Pinpoint the cell where the given text exists, returning its (X, Y) midpoint coordinate. 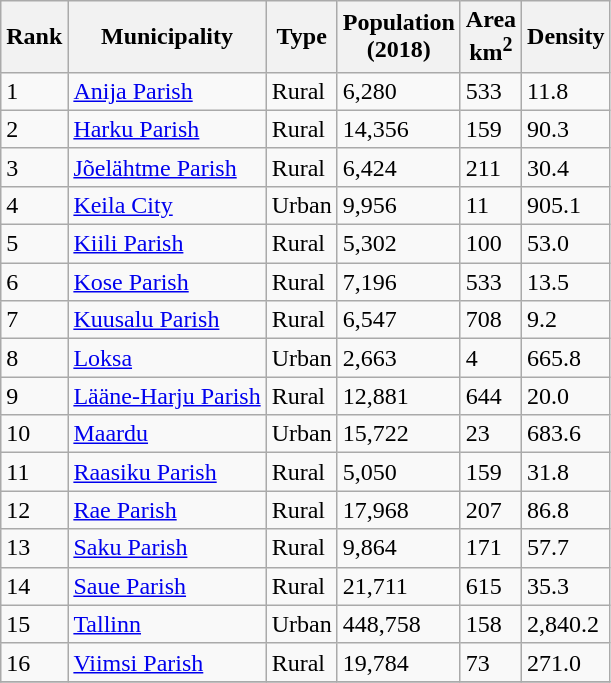
158 (490, 624)
14,356 (398, 129)
10 (34, 434)
5,050 (398, 472)
14 (34, 586)
9,956 (398, 205)
207 (490, 510)
6,280 (398, 91)
31.8 (566, 472)
Harku Parish (167, 129)
53.0 (566, 244)
Saue Parish (167, 586)
100 (490, 244)
30.4 (566, 167)
Type (302, 37)
Areakm2 (490, 37)
7,196 (398, 282)
13 (34, 548)
11.8 (566, 91)
Tallinn (167, 624)
90.3 (566, 129)
3 (34, 167)
905.1 (566, 205)
Municipality (167, 37)
35.3 (566, 586)
9.2 (566, 320)
615 (490, 586)
Viimsi Parish (167, 662)
Kiili Parish (167, 244)
271.0 (566, 662)
171 (490, 548)
Kuusalu Parish (167, 320)
8 (34, 358)
6,547 (398, 320)
57.7 (566, 548)
5 (34, 244)
Raasiku Parish (167, 472)
16 (34, 662)
644 (490, 396)
Loksa (167, 358)
19,784 (398, 662)
17,968 (398, 510)
683.6 (566, 434)
9 (34, 396)
448,758 (398, 624)
12 (34, 510)
86.8 (566, 510)
Lääne-Harju Parish (167, 396)
Keila City (167, 205)
Density (566, 37)
Population(2018) (398, 37)
73 (490, 662)
2 (34, 129)
23 (490, 434)
6 (34, 282)
12,881 (398, 396)
Anija Parish (167, 91)
211 (490, 167)
2,840.2 (566, 624)
Maardu (167, 434)
Saku Parish (167, 548)
21,711 (398, 586)
6,424 (398, 167)
1 (34, 91)
665.8 (566, 358)
5,302 (398, 244)
7 (34, 320)
Jõelähtme Parish (167, 167)
15 (34, 624)
15,722 (398, 434)
2,663 (398, 358)
Rae Parish (167, 510)
708 (490, 320)
20.0 (566, 396)
Rank (34, 37)
Kose Parish (167, 282)
13.5 (566, 282)
9,864 (398, 548)
